Determine the [x, y] coordinate at the center of the cell enclosing the given text.  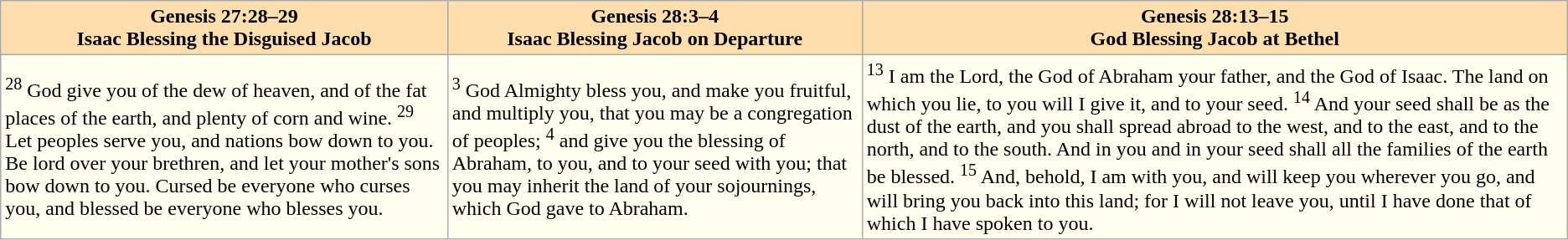
Genesis 28:3–4Isaac Blessing Jacob on Departure [655, 28]
Genesis 27:28–29Isaac Blessing the Disguised Jacob [224, 28]
Genesis 28:13–15God Blessing Jacob at Bethel [1215, 28]
